For the text-containing cell, return its midpoint in (X, Y) coordinate format. 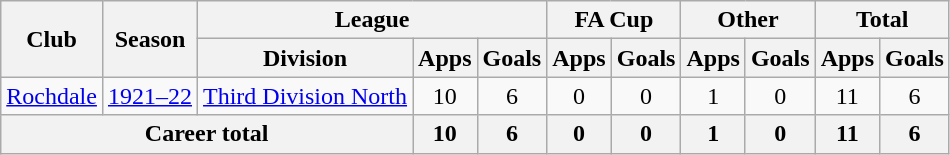
League (372, 20)
Rochdale (52, 96)
Career total (207, 134)
Division (306, 58)
Third Division North (306, 96)
Club (52, 39)
Total (882, 20)
1921–22 (150, 96)
Season (150, 39)
FA Cup (614, 20)
Other (748, 20)
